For the text-containing cell, return its midpoint in [X, Y] coordinate format. 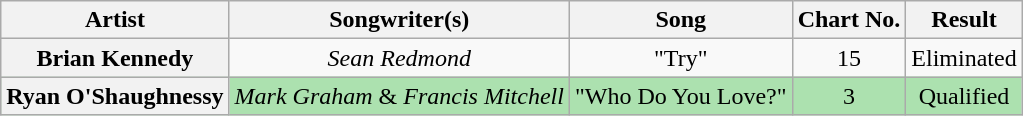
"Who Do You Love?" [680, 96]
Songwriter(s) [399, 20]
Song [680, 20]
Mark Graham & Francis Mitchell [399, 96]
3 [849, 96]
Ryan O'Shaughnessy [115, 96]
Eliminated [964, 58]
15 [849, 58]
Artist [115, 20]
Sean Redmond [399, 58]
Result [964, 20]
Qualified [964, 96]
"Try" [680, 58]
Chart No. [849, 20]
Brian Kennedy [115, 58]
